Return the (x, y) coordinate for the center point of the cell that contains the specified text.  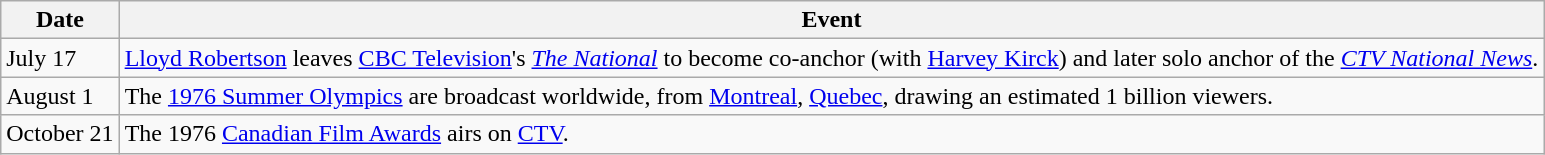
July 17 (60, 58)
The 1976 Canadian Film Awards airs on CTV. (832, 134)
Lloyd Robertson leaves CBC Television's The National to become co-anchor (with Harvey Kirck) and later solo anchor of the CTV National News. (832, 58)
The 1976 Summer Olympics are broadcast worldwide, from Montreal, Quebec, drawing an estimated 1 billion viewers. (832, 96)
Date (60, 20)
Event (832, 20)
August 1 (60, 96)
October 21 (60, 134)
